Identify which cell holds the provided text, then report its (X, Y) central coordinate. 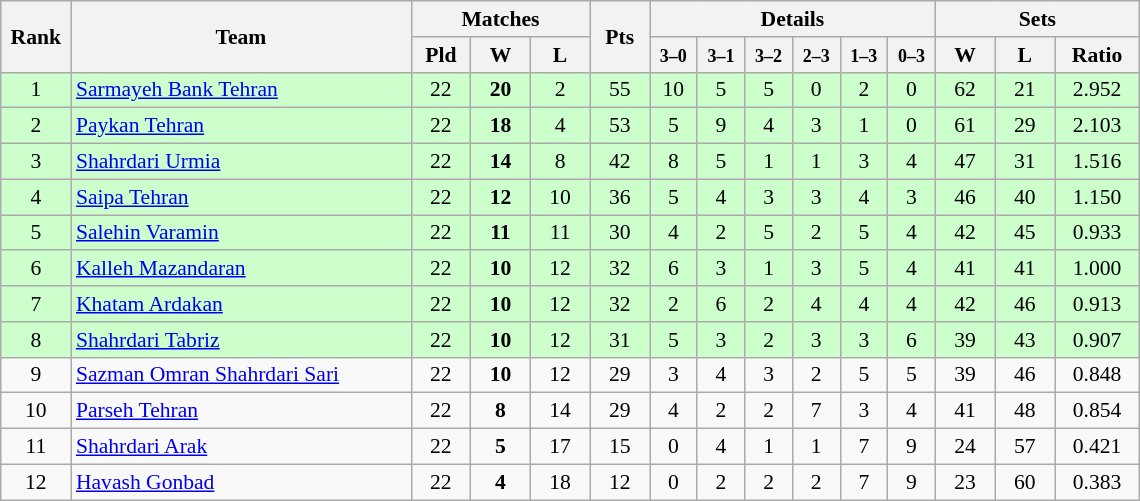
24 (965, 447)
0.383 (1096, 482)
3–0 (674, 55)
Matches (500, 19)
60 (1025, 482)
1.516 (1096, 162)
2–3 (816, 55)
2.103 (1096, 126)
21 (1025, 90)
57 (1025, 447)
Khatam Ardakan (241, 304)
Havash Gonbad (241, 482)
0.421 (1096, 447)
17 (560, 447)
3–1 (721, 55)
Shahrdari Tabriz (241, 340)
Pts (620, 36)
20 (501, 90)
1.150 (1096, 197)
Sazman Omran Shahrdari Sari (241, 375)
47 (965, 162)
0.907 (1096, 340)
Rank (36, 36)
Saipa Tehran (241, 197)
23 (965, 482)
Details (793, 19)
0.848 (1096, 375)
0.933 (1096, 233)
Paykan Tehran (241, 126)
2.952 (1096, 90)
36 (620, 197)
0.854 (1096, 411)
1.000 (1096, 269)
Salehin Varamin (241, 233)
Ratio (1096, 55)
53 (620, 126)
62 (965, 90)
Shahrdari Arak (241, 447)
0–3 (912, 55)
Sets (1037, 19)
40 (1025, 197)
Parseh Tehran (241, 411)
3–2 (769, 55)
48 (1025, 411)
45 (1025, 233)
43 (1025, 340)
15 (620, 447)
61 (965, 126)
Sarmayeh Bank Tehran (241, 90)
0.913 (1096, 304)
Kalleh Mazandaran (241, 269)
Shahrdari Urmia (241, 162)
Pld (441, 55)
55 (620, 90)
1–3 (864, 55)
30 (620, 233)
Team (241, 36)
